From the cell containing the given text, extract its center point as [x, y] coordinate. 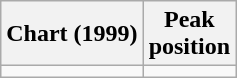
Chart (1999) [72, 34]
Peak position [189, 34]
